Return the [x, y] coordinate for the center point of the cell that contains the specified text.  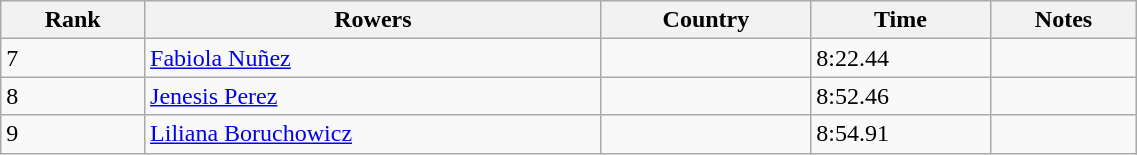
Country [706, 20]
Rowers [374, 20]
Time [901, 20]
Rank [73, 20]
Fabiola Nuñez [374, 58]
8:52.46 [901, 96]
8:54.91 [901, 134]
Jenesis Perez [374, 96]
8:22.44 [901, 58]
9 [73, 134]
8 [73, 96]
7 [73, 58]
Notes [1064, 20]
Liliana Boruchowicz [374, 134]
